Find where the given text appears and provide that cell's center as [X, Y] coordinate. 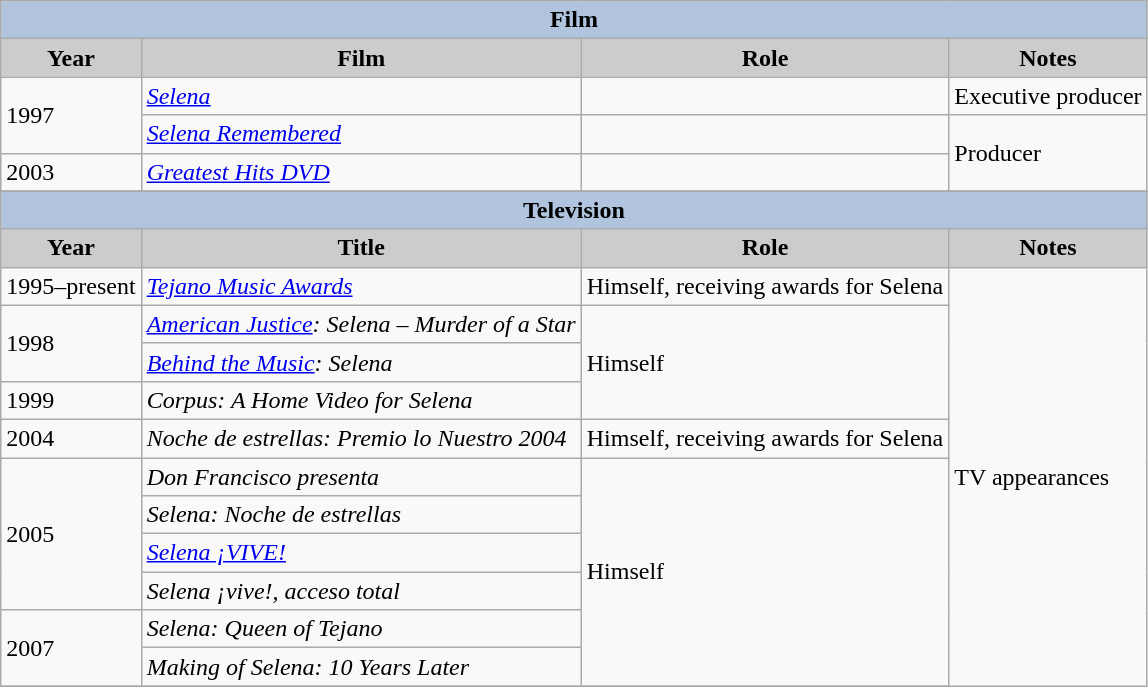
TV appearances [1048, 476]
Selena Remembered [361, 134]
Executive producer [1048, 96]
Greatest Hits DVD [361, 172]
2004 [71, 438]
1998 [71, 343]
2007 [71, 648]
2005 [71, 534]
Noche de estrellas: Premio lo Nuestro 2004 [361, 438]
1999 [71, 400]
2003 [71, 172]
Behind the Music: Selena [361, 362]
American Justice: Selena – Murder of a Star [361, 324]
Television [574, 210]
1995–present [71, 286]
Selena [361, 96]
Producer [1048, 153]
Selena ¡VIVE! [361, 553]
Selena ¡vive!, acceso total [361, 591]
Making of Selena: 10 Years Later [361, 667]
Selena: Queen of Tejano [361, 629]
Selena: Noche de estrellas [361, 515]
Tejano Music Awards [361, 286]
1997 [71, 115]
Don Francisco presenta [361, 477]
Title [361, 248]
Corpus: A Home Video for Selena [361, 400]
